Locate the cell with the specified text and output its [x, y] center coordinate. 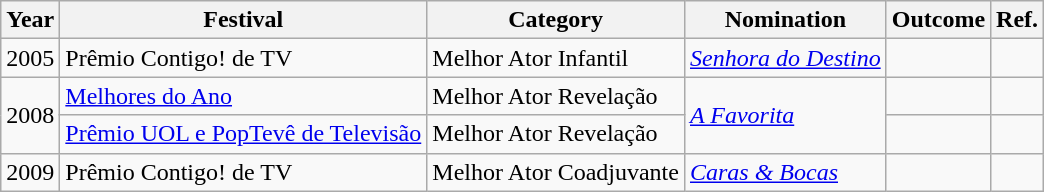
Melhores do Ano [244, 96]
Festival [244, 20]
Melhor Ator Infantil [556, 58]
2005 [30, 58]
Caras & Bocas [785, 172]
A Favorita [785, 115]
Prêmio UOL e PopTevê de Televisão [244, 134]
2009 [30, 172]
Outcome [938, 20]
Senhora do Destino [785, 58]
Category [556, 20]
Ref. [1018, 20]
2008 [30, 115]
Nomination [785, 20]
Year [30, 20]
Melhor Ator Coadjuvante [556, 172]
